Capture the cell that displays the provided text and extract its [X, Y] central coordinate. 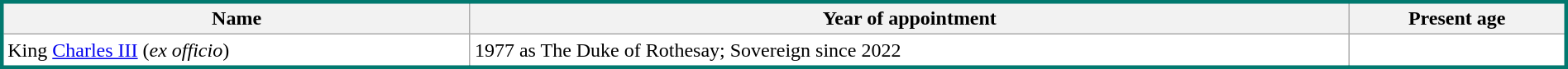
Year of appointment [910, 18]
King Charles III (ex officio) [236, 51]
Name [236, 18]
Present age [1457, 18]
1977 as The Duke of Rothesay; Sovereign since 2022 [910, 51]
